Scan for the cell matching the given text and deliver its [X, Y] coordinate at center. 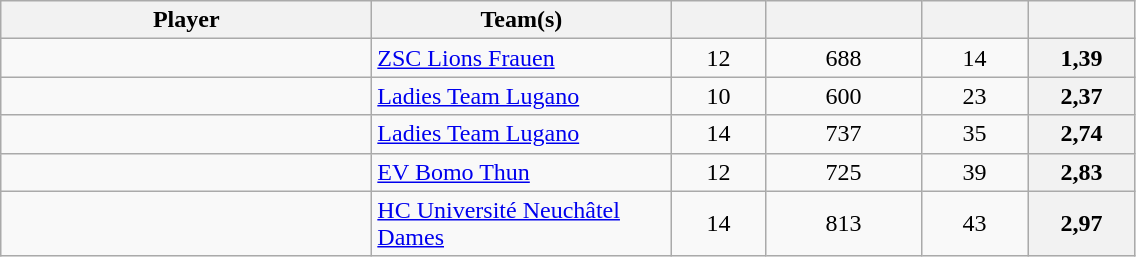
EV Bomo Thun [522, 172]
Team(s) [522, 20]
1,39 [1082, 58]
2,83 [1082, 172]
813 [844, 224]
2,97 [1082, 224]
ZSC Lions Frauen [522, 58]
23 [974, 96]
Player [186, 20]
725 [844, 172]
2,74 [1082, 134]
688 [844, 58]
39 [974, 172]
43 [974, 224]
HC Université Neuchâtel Dames [522, 224]
600 [844, 96]
737 [844, 134]
2,37 [1082, 96]
10 [718, 96]
35 [974, 134]
